From the cell containing the given text, extract its center point as [x, y] coordinate. 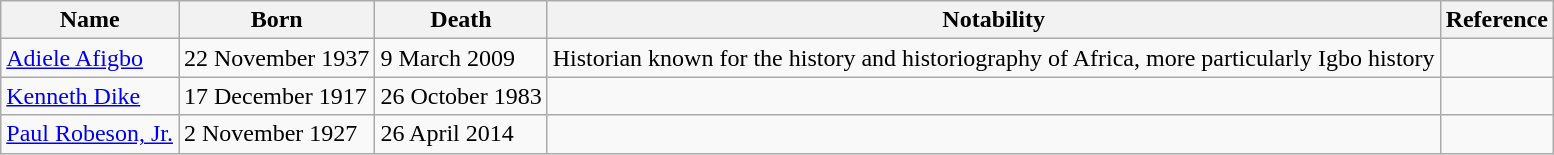
26 October 1983 [461, 96]
Name [90, 20]
Kenneth Dike [90, 96]
9 March 2009 [461, 58]
Historian known for the history and historiography of Africa, more particularly Igbo history [994, 58]
Notability [994, 20]
Adiele Afigbo [90, 58]
26 April 2014 [461, 134]
22 November 1937 [276, 58]
17 December 1917 [276, 96]
Death [461, 20]
Reference [1496, 20]
Born [276, 20]
Paul Robeson, Jr. [90, 134]
2 November 1927 [276, 134]
